Extract the (x, y) coordinate from the center of the cell holding the provided text.  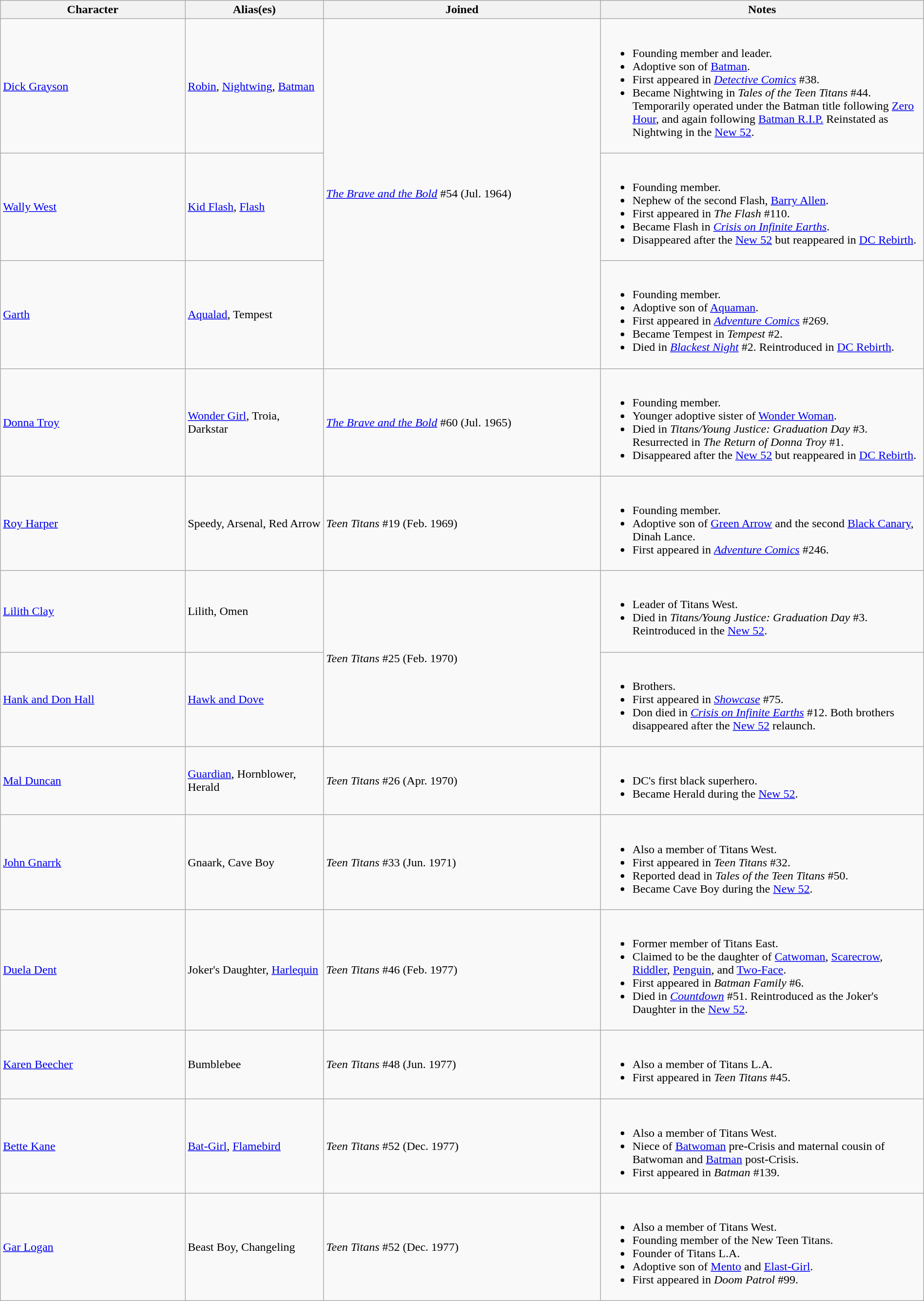
Gnaark, Cave Boy (254, 862)
Notes (762, 10)
Donna Troy (93, 422)
Bat-Girl, Flamebird (254, 1146)
Roy Harper (93, 523)
Teen Titans #19 (Feb. 1969) (462, 523)
DC's first black superhero.Became Herald during the New 52. (762, 781)
Gar Logan (93, 1247)
Teen Titans #25 (Feb. 1970) (462, 659)
Joined (462, 10)
Wally West (93, 207)
Alias(es) (254, 10)
Wonder Girl, Troia, Darkstar (254, 422)
Dick Grayson (93, 86)
Joker's Daughter, Harlequin (254, 970)
Lilith Clay (93, 611)
Mal Duncan (93, 781)
Robin, Nightwing, Batman (254, 86)
Leader of Titans West.Died in Titans/Young Justice: Graduation Day #3. Reintroduced in the New 52. (762, 611)
Teen Titans #26 (Apr. 1970) (462, 781)
Teen Titans #48 (Jun. 1977) (462, 1064)
Karen Beecher (93, 1064)
Also a member of Titans L.A.First appeared in Teen Titans #45. (762, 1064)
John Gnarrk (93, 862)
Character (93, 10)
Guardian, Hornblower, Herald (254, 781)
Aqualad, Tempest (254, 315)
The Brave and the Bold #54 (Jul. 1964) (462, 194)
Garth (93, 315)
Speedy, Arsenal, Red Arrow (254, 523)
Founding member.Adoptive son of Green Arrow and the second Black Canary, Dinah Lance.First appeared in Adventure Comics #246. (762, 523)
Teen Titans #46 (Feb. 1977) (462, 970)
Duela Dent (93, 970)
Brothers.First appeared in Showcase #75.Don died in Crisis on Infinite Earths #12. Both brothers disappeared after the New 52 relaunch. (762, 699)
Hawk and Dove (254, 699)
Also a member of Titans West.First appeared in Teen Titans #32.Reported dead in Tales of the Teen Titans #50.Became Cave Boy during the New 52. (762, 862)
The Brave and the Bold #60 (Jul. 1965) (462, 422)
Kid Flash, Flash (254, 207)
Hank and Don Hall (93, 699)
Teen Titans #33 (Jun. 1971) (462, 862)
Bette Kane (93, 1146)
Bumblebee (254, 1064)
Beast Boy, Changeling (254, 1247)
Also a member of Titans West.Niece of Batwoman pre-Crisis and maternal cousin of Batwoman and Batman post-Crisis.First appeared in Batman #139. (762, 1146)
Lilith, Omen (254, 611)
